Identify which cell holds the provided text, then report its (x, y) central coordinate. 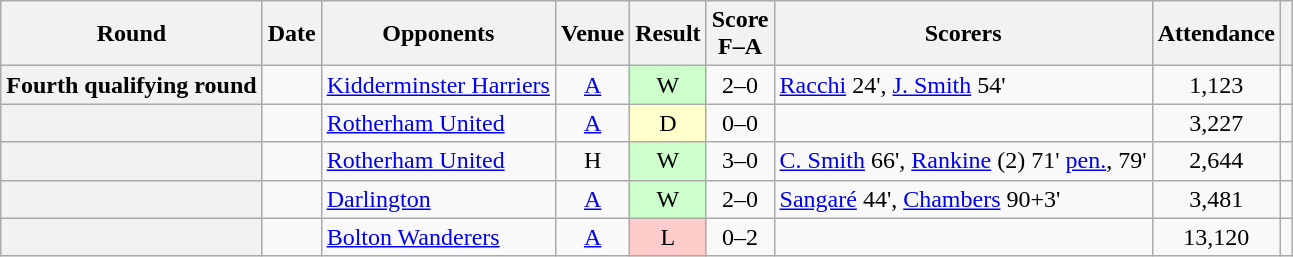
Scorers (963, 34)
Darlington (438, 199)
Venue (592, 34)
C. Smith 66', Rankine (2) 71' pen., 79' (963, 161)
L (668, 237)
13,120 (1216, 237)
ScoreF–A (740, 34)
2,644 (1216, 161)
3,481 (1216, 199)
Date (292, 34)
3–0 (740, 161)
3,227 (1216, 123)
Racchi 24', J. Smith 54' (963, 85)
Round (132, 34)
D (668, 123)
0–0 (740, 123)
1,123 (1216, 85)
H (592, 161)
0–2 (740, 237)
Sangaré 44', Chambers 90+3' (963, 199)
Opponents (438, 34)
Bolton Wanderers (438, 237)
Fourth qualifying round (132, 85)
Kidderminster Harriers (438, 85)
Result (668, 34)
Attendance (1216, 34)
